Extract the [X, Y] coordinate from the center of the cell holding the provided text.  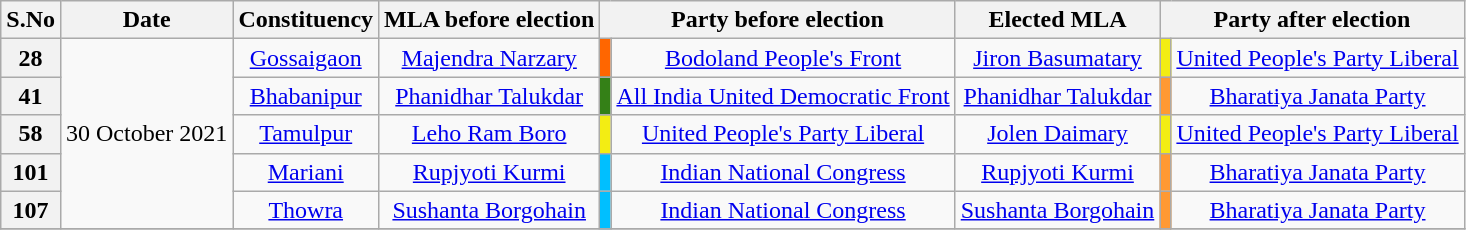
Jiron Basumatary [1058, 58]
Bhabanipur [306, 96]
28 [31, 58]
Party after election [1312, 20]
All India United Democratic Front [783, 96]
Tamulpur [306, 134]
Elected MLA [1058, 20]
Gossaigaon [306, 58]
Constituency [306, 20]
Party before election [778, 20]
Bodoland People's Front [783, 58]
Thowra [306, 210]
Date [146, 20]
41 [31, 96]
S.No [31, 20]
MLA before election [490, 20]
107 [31, 210]
58 [31, 134]
Leho Ram Boro [490, 134]
30 October 2021 [146, 134]
Jolen Daimary [1058, 134]
Mariani [306, 172]
101 [31, 172]
Majendra Narzary [490, 58]
